Return the [x, y] coordinate for the center point of the cell that contains the specified text.  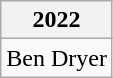
Ben Dryer [57, 58]
2022 [57, 20]
